Scan for the cell matching the given text and deliver its [x, y] coordinate at center. 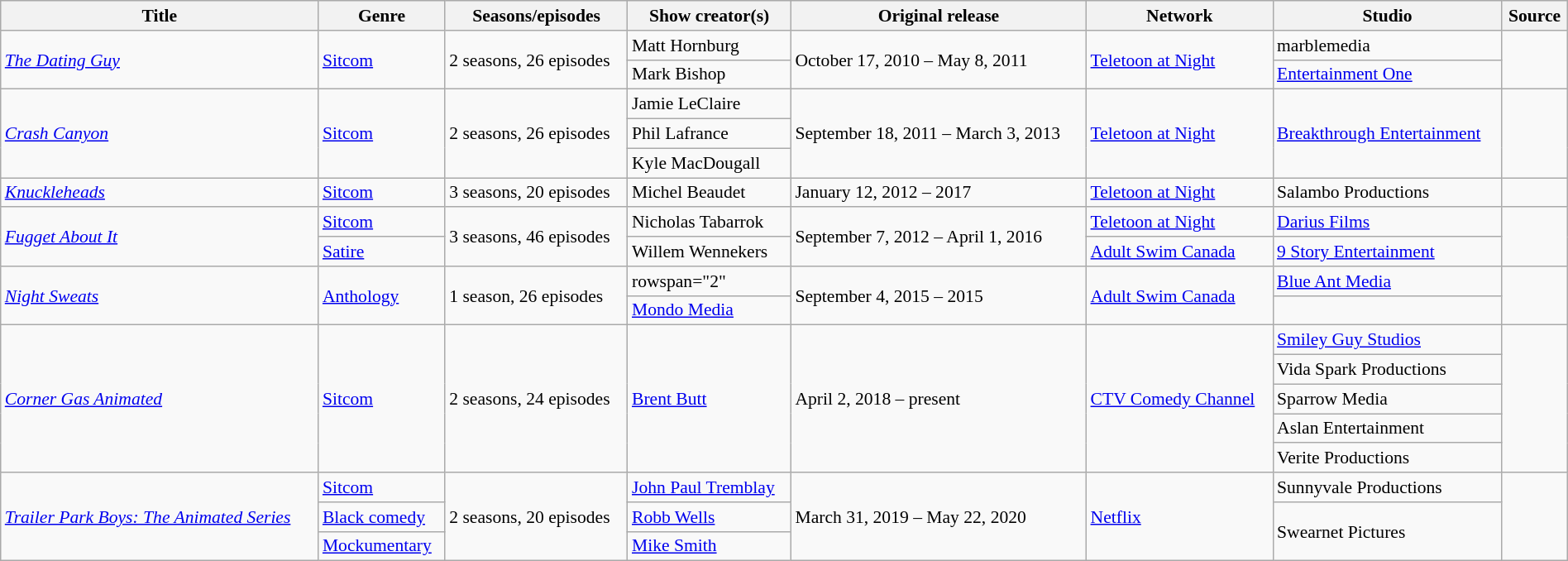
Trailer Park Boys: The Animated Series [160, 516]
Black comedy [382, 517]
Nicholas Tabarrok [710, 223]
September 4, 2015 – 2015 [938, 296]
Mockumentary [382, 546]
2 seasons, 24 episodes [536, 399]
Vida Spark Productions [1388, 370]
Blue Ant Media [1388, 281]
September 7, 2012 – April 1, 2016 [938, 237]
Jamie LeClaire [710, 104]
Matt Hornburg [710, 46]
Mark Bishop [710, 74]
Mondo Media [710, 310]
Swearnet Pictures [1388, 531]
9 Story Entertainment [1388, 252]
April 2, 2018 – present [938, 399]
Fugget About It [160, 237]
rowspan="2" [710, 281]
Phil Lafrance [710, 134]
Knuckleheads [160, 193]
Title [160, 16]
Darius Films [1388, 223]
Kyle MacDougall [710, 163]
3 seasons, 20 episodes [536, 193]
Entertainment One [1388, 74]
Genre [382, 16]
Willem Wennekers [710, 252]
Michel Beaudet [710, 193]
Crash Canyon [160, 134]
CTV Comedy Channel [1179, 399]
Smiley Guy Studios [1388, 340]
Anthology [382, 296]
Salambo Productions [1388, 193]
Seasons/episodes [536, 16]
Verite Productions [1388, 458]
Brent Butt [710, 399]
3 seasons, 46 episodes [536, 237]
Original release [938, 16]
1 season, 26 episodes [536, 296]
Satire [382, 252]
Sunnyvale Productions [1388, 487]
Studio [1388, 16]
Aslan Entertainment [1388, 429]
John Paul Tremblay [710, 487]
Netflix [1179, 516]
Breakthrough Entertainment [1388, 134]
Network [1179, 16]
The Dating Guy [160, 60]
marblemedia [1388, 46]
September 18, 2011 – March 3, 2013 [938, 134]
Source [1535, 16]
Sparrow Media [1388, 399]
Corner Gas Animated [160, 399]
2 seasons, 20 episodes [536, 516]
Robb Wells [710, 517]
January 12, 2012 – 2017 [938, 193]
Show creator(s) [710, 16]
March 31, 2019 – May 22, 2020 [938, 516]
Night Sweats [160, 296]
October 17, 2010 – May 8, 2011 [938, 60]
Mike Smith [710, 546]
